Search for the cell housing the specified text and yield its (x, y) center coordinate. 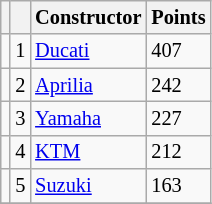
4 (20, 152)
5 (20, 186)
407 (178, 51)
2 (20, 85)
212 (178, 152)
Ducati (88, 51)
1 (20, 51)
KTM (88, 152)
227 (178, 118)
Aprilia (88, 85)
Points (178, 17)
Constructor (88, 17)
163 (178, 186)
242 (178, 85)
3 (20, 118)
Yamaha (88, 118)
Suzuki (88, 186)
